Extract the [x, y] coordinate from the center of the cell holding the provided text.  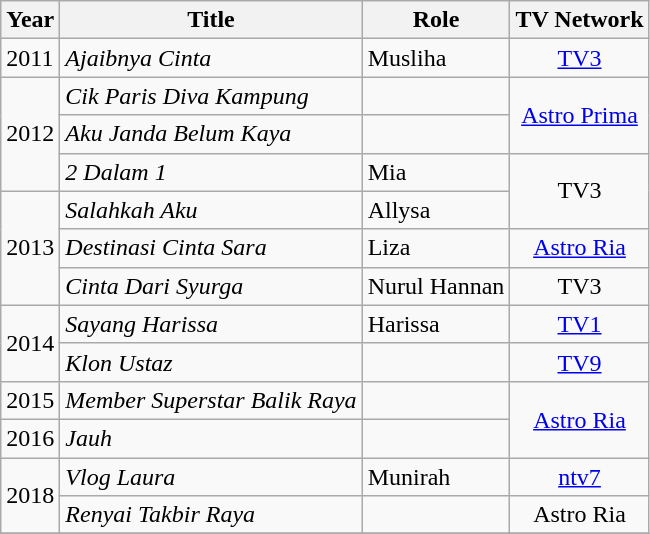
Renyai Takbir Raya [211, 515]
2013 [30, 248]
ntv7 [580, 477]
TV Network [580, 20]
Year [30, 20]
Destinasi Cinta Sara [211, 248]
Mia [436, 172]
Musliha [436, 58]
Cik Paris Diva Kampung [211, 96]
Title [211, 20]
Member Superstar Balik Raya [211, 400]
Sayang Harissa [211, 324]
2011 [30, 58]
Ajaibnya Cinta [211, 58]
Nurul Hannan [436, 286]
Klon Ustaz [211, 362]
Astro Prima [580, 115]
TV9 [580, 362]
2012 [30, 134]
TV1 [580, 324]
2 Dalam 1 [211, 172]
Aku Janda Belum Kaya [211, 134]
Liza [436, 248]
2016 [30, 438]
Salahkah Aku [211, 210]
Jauh [211, 438]
Role [436, 20]
Vlog Laura [211, 477]
2018 [30, 496]
2014 [30, 343]
Munirah [436, 477]
Allysa [436, 210]
Cinta Dari Syurga [211, 286]
Harissa [436, 324]
2015 [30, 400]
